Find where the given text appears and provide that cell's center as (x, y) coordinate. 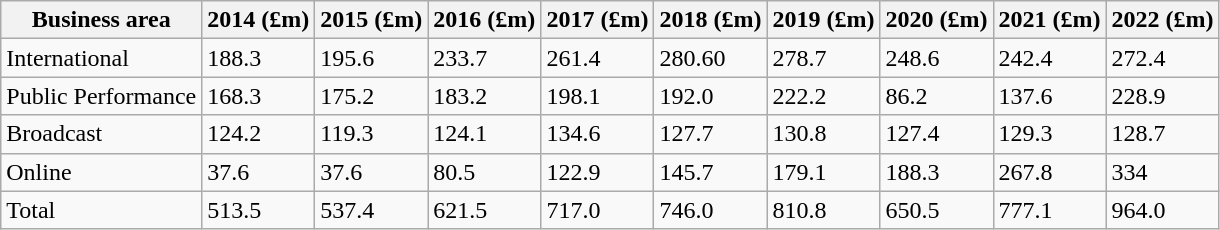
130.8 (824, 134)
2020 (£m) (936, 20)
267.8 (1050, 172)
228.9 (1162, 96)
127.7 (710, 134)
2017 (£m) (598, 20)
964.0 (1162, 210)
777.1 (1050, 210)
Total (102, 210)
137.6 (1050, 96)
128.7 (1162, 134)
248.6 (936, 58)
717.0 (598, 210)
168.3 (258, 96)
280.60 (710, 58)
810.8 (824, 210)
195.6 (372, 58)
650.5 (936, 210)
261.4 (598, 58)
222.2 (824, 96)
242.4 (1050, 58)
2019 (£m) (824, 20)
Online (102, 172)
2018 (£m) (710, 20)
134.6 (598, 134)
80.5 (484, 172)
124.2 (258, 134)
183.2 (484, 96)
119.3 (372, 134)
International (102, 58)
Business area (102, 20)
537.4 (372, 210)
746.0 (710, 210)
621.5 (484, 210)
129.3 (1050, 134)
179.1 (824, 172)
198.1 (598, 96)
2015 (£m) (372, 20)
124.1 (484, 134)
86.2 (936, 96)
2021 (£m) (1050, 20)
2014 (£m) (258, 20)
Broadcast (102, 134)
145.7 (710, 172)
513.5 (258, 210)
175.2 (372, 96)
272.4 (1162, 58)
2022 (£m) (1162, 20)
2016 (£m) (484, 20)
278.7 (824, 58)
122.9 (598, 172)
233.7 (484, 58)
192.0 (710, 96)
334 (1162, 172)
Public Performance (102, 96)
127.4 (936, 134)
